Pinpoint the cell where the given text exists, returning its (X, Y) midpoint coordinate. 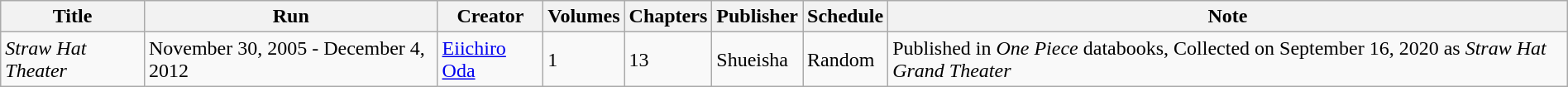
Shueisha (758, 60)
13 (668, 60)
1 (584, 60)
November 30, 2005 - December 4, 2012 (291, 60)
Straw Hat Theater (73, 60)
Publisher (758, 17)
Run (291, 17)
Chapters (668, 17)
Title (73, 17)
Eiichiro Oda (490, 60)
Creator (490, 17)
Published in One Piece databooks, Collected on September 16, 2020 as Straw Hat Grand Theater (1228, 60)
Random (845, 60)
Note (1228, 17)
Schedule (845, 17)
Volumes (584, 17)
